Search for the cell housing the specified text and yield its [X, Y] center coordinate. 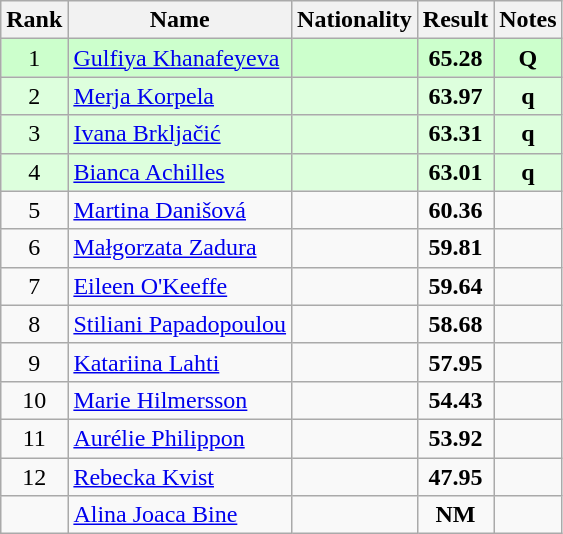
Q [528, 58]
Alina Joaca Bine [180, 515]
59.64 [455, 286]
3 [34, 134]
Notes [528, 20]
Result [455, 20]
9 [34, 362]
59.81 [455, 248]
Marie Hilmersson [180, 400]
Martina Danišová [180, 210]
60.36 [455, 210]
NM [455, 515]
53.92 [455, 438]
Rebecka Kvist [180, 477]
8 [34, 324]
65.28 [455, 58]
1 [34, 58]
63.31 [455, 134]
6 [34, 248]
Name [180, 20]
12 [34, 477]
Ivana Brkljačić [180, 134]
Aurélie Philippon [180, 438]
5 [34, 210]
Rank [34, 20]
Merja Korpela [180, 96]
Małgorzata Zadura [180, 248]
63.01 [455, 172]
11 [34, 438]
47.95 [455, 477]
Gulfiya Khanafeyeva [180, 58]
Nationality [355, 20]
54.43 [455, 400]
63.97 [455, 96]
Stiliani Papadopoulou [180, 324]
57.95 [455, 362]
58.68 [455, 324]
Bianca Achilles [180, 172]
10 [34, 400]
2 [34, 96]
Eileen O'Keeffe [180, 286]
Katariina Lahti [180, 362]
4 [34, 172]
7 [34, 286]
